Scan for the cell matching the given text and deliver its (X, Y) coordinate at center. 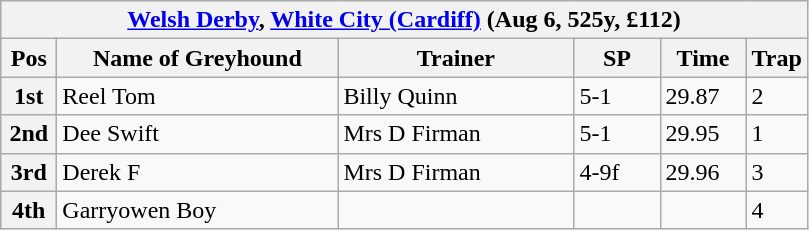
29.96 (703, 172)
Garryowen Boy (198, 210)
SP (617, 58)
Billy Quinn (456, 96)
Trap (776, 58)
3 (776, 172)
4-9f (617, 172)
29.87 (703, 96)
29.95 (703, 134)
3rd (29, 172)
2nd (29, 134)
4 (776, 210)
Trainer (456, 58)
Pos (29, 58)
1st (29, 96)
Dee Swift (198, 134)
1 (776, 134)
4th (29, 210)
Reel Tom (198, 96)
Time (703, 58)
Welsh Derby, White City (Cardiff) (Aug 6, 525y, £112) (404, 20)
Name of Greyhound (198, 58)
Derek F (198, 172)
2 (776, 96)
